Find where the given text appears and provide that cell's center as [X, Y] coordinate. 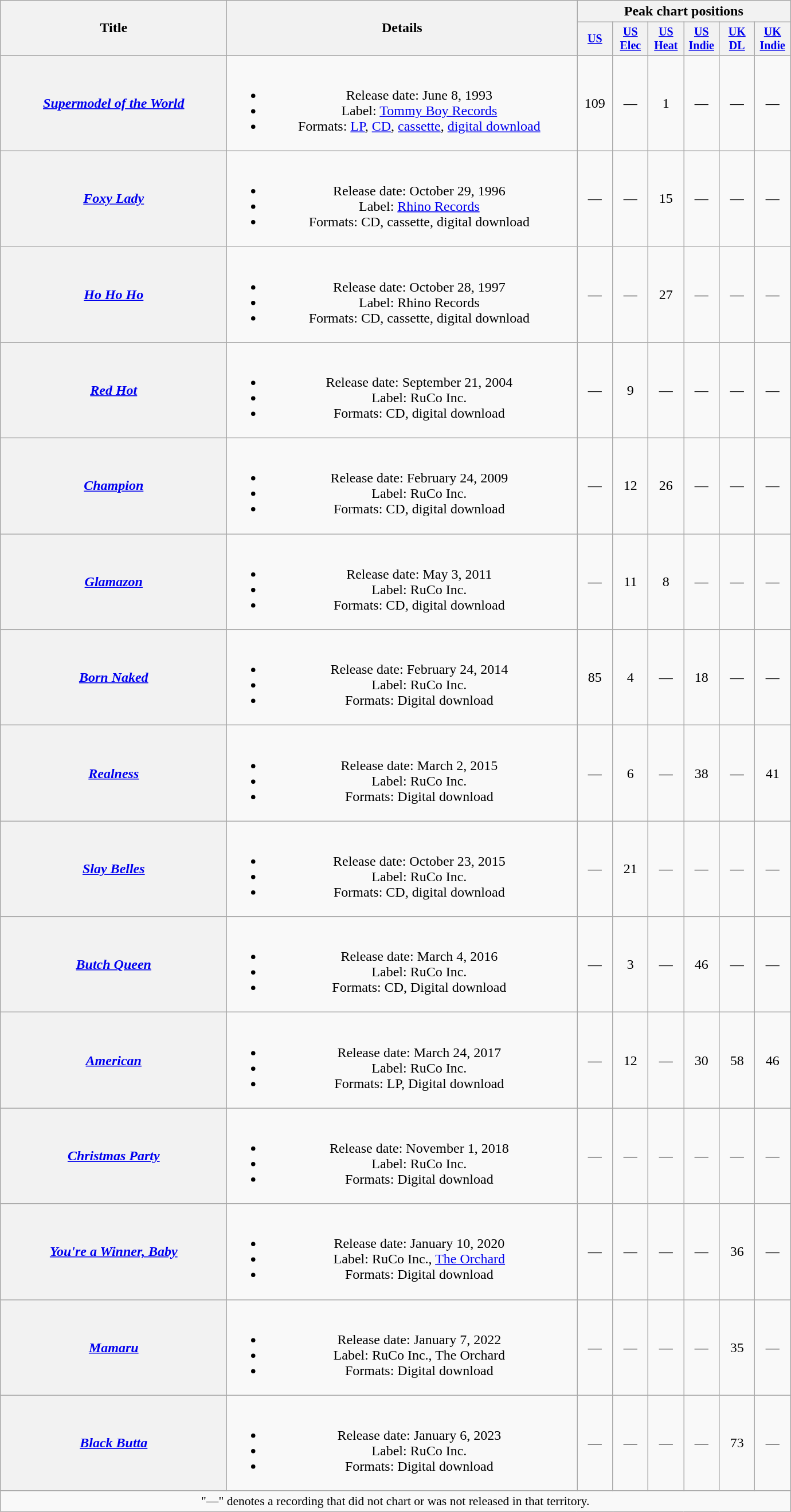
Release date: January 6, 2023Label: RuCo Inc.Formats: Digital download [402, 1443]
8 [666, 582]
Release date: January 10, 2020Label: RuCo Inc., The OrchardFormats: Digital download [402, 1251]
Butch Queen [113, 965]
Title [113, 28]
Release date: May 3, 2011Label: RuCo Inc.Formats: CD, digital download [402, 582]
US Indie [702, 39]
Black Butta [113, 1443]
Champion [113, 486]
41 [773, 773]
73 [737, 1443]
35 [737, 1348]
21 [631, 869]
27 [666, 294]
Release date: February 24, 2014Label: RuCo Inc.Formats: Digital download [402, 677]
3 [631, 965]
Release date: October 23, 2015Label: RuCo Inc.Formats: CD, digital download [402, 869]
38 [702, 773]
Peak chart positions [684, 11]
Release date: October 28, 1997Label: Rhino RecordsFormats: CD, cassette, digital download [402, 294]
15 [666, 198]
85 [595, 677]
Red Hot [113, 390]
58 [737, 1060]
Release date: March 2, 2015Label: RuCo Inc.Formats: Digital download [402, 773]
Details [402, 28]
Supermodel of the World [113, 103]
4 [631, 677]
Release date: March 4, 2016Label: RuCo Inc.Formats: CD, Digital download [402, 965]
Ho Ho Ho [113, 294]
You're a Winner, Baby [113, 1251]
36 [737, 1251]
6 [631, 773]
26 [666, 486]
1 [666, 103]
18 [702, 677]
USElec [631, 39]
9 [631, 390]
UKDL [737, 39]
Release date: February 24, 2009Label: RuCo Inc.Formats: CD, digital download [402, 486]
Slay Belles [113, 869]
Release date: October 29, 1996Label: Rhino RecordsFormats: CD, cassette, digital download [402, 198]
Mamaru [113, 1348]
Release date: January 7, 2022Label: RuCo Inc., The OrchardFormats: Digital download [402, 1348]
UKIndie [773, 39]
USHeat [666, 39]
American [113, 1060]
Release date: March 24, 2017Label: RuCo Inc.Formats: LP, Digital download [402, 1060]
11 [631, 582]
109 [595, 103]
Release date: September 21, 2004Label: RuCo Inc.Formats: CD, digital download [402, 390]
Release date: June 8, 1993Label: Tommy Boy RecordsFormats: LP, CD, cassette, digital download [402, 103]
30 [702, 1060]
Christmas Party [113, 1156]
Release date: November 1, 2018Label: RuCo Inc.Formats: Digital download [402, 1156]
Foxy Lady [113, 198]
US [595, 39]
Glamazon [113, 582]
"—" denotes a recording that did not chart or was not released in that territory. [395, 1501]
Born Naked [113, 677]
Realness [113, 773]
